Detect which cell encompasses the target text, then output its [X, Y] center coordinate. 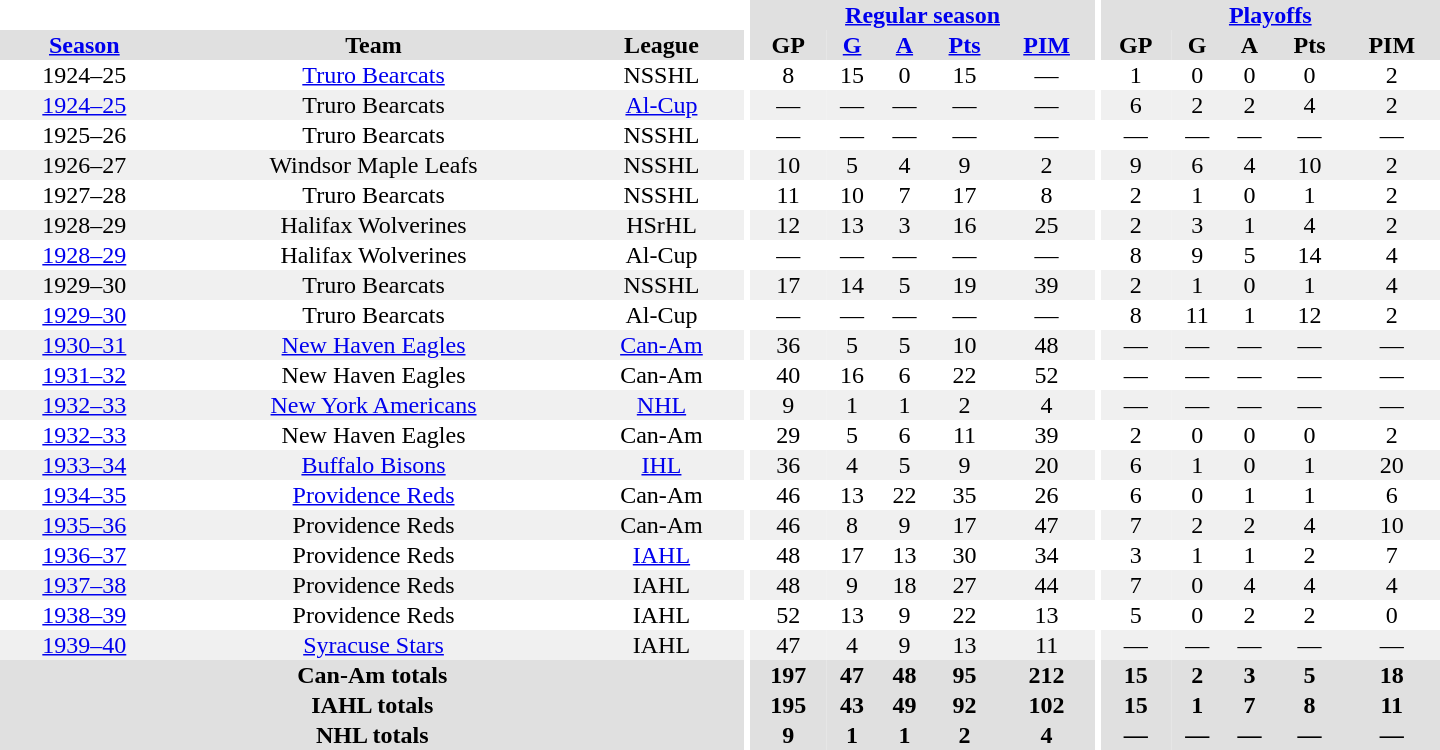
New York Americans [374, 405]
27 [965, 585]
1938–39 [84, 615]
44 [1046, 585]
212 [1046, 675]
1937–38 [84, 585]
92 [965, 705]
Team [374, 45]
IHL [661, 465]
35 [965, 495]
29 [788, 435]
49 [904, 705]
34 [1046, 555]
1931–32 [84, 375]
19 [965, 285]
HSrHL [661, 225]
195 [788, 705]
NHL totals [372, 735]
1925–26 [84, 135]
Buffalo Bisons [374, 465]
League [661, 45]
30 [965, 555]
26 [1046, 495]
1939–40 [84, 645]
Regular season [922, 15]
Can-Am totals [372, 675]
Playoffs [1270, 15]
40 [788, 375]
1934–35 [84, 495]
1933–34 [84, 465]
Syracuse Stars [374, 645]
Windsor Maple Leafs [374, 165]
95 [965, 675]
1935–36 [84, 525]
197 [788, 675]
1930–31 [84, 345]
1927–28 [84, 195]
1926–27 [84, 165]
43 [852, 705]
25 [1046, 225]
NHL [661, 405]
IAHL totals [372, 705]
Season [84, 45]
102 [1046, 705]
1936–37 [84, 555]
